Identify which cell holds the provided text, then report its (X, Y) central coordinate. 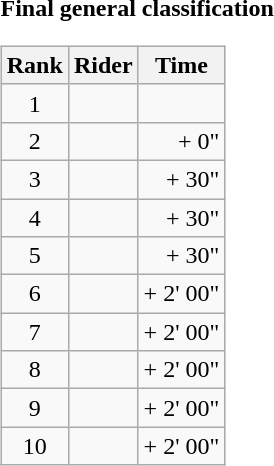
+ 0" (182, 141)
Time (182, 65)
9 (34, 408)
3 (34, 179)
7 (34, 332)
6 (34, 294)
1 (34, 103)
Rank (34, 65)
5 (34, 256)
10 (34, 446)
Rider (103, 65)
4 (34, 217)
2 (34, 141)
8 (34, 370)
